Extract the [x, y] coordinate from the center of the cell holding the provided text.  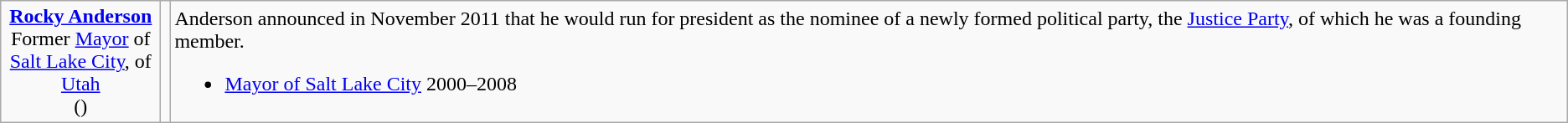
Rocky AndersonFormer Mayor of Salt Lake City, of Utah() [80, 62]
